For the text-containing cell, return its midpoint in [X, Y] coordinate format. 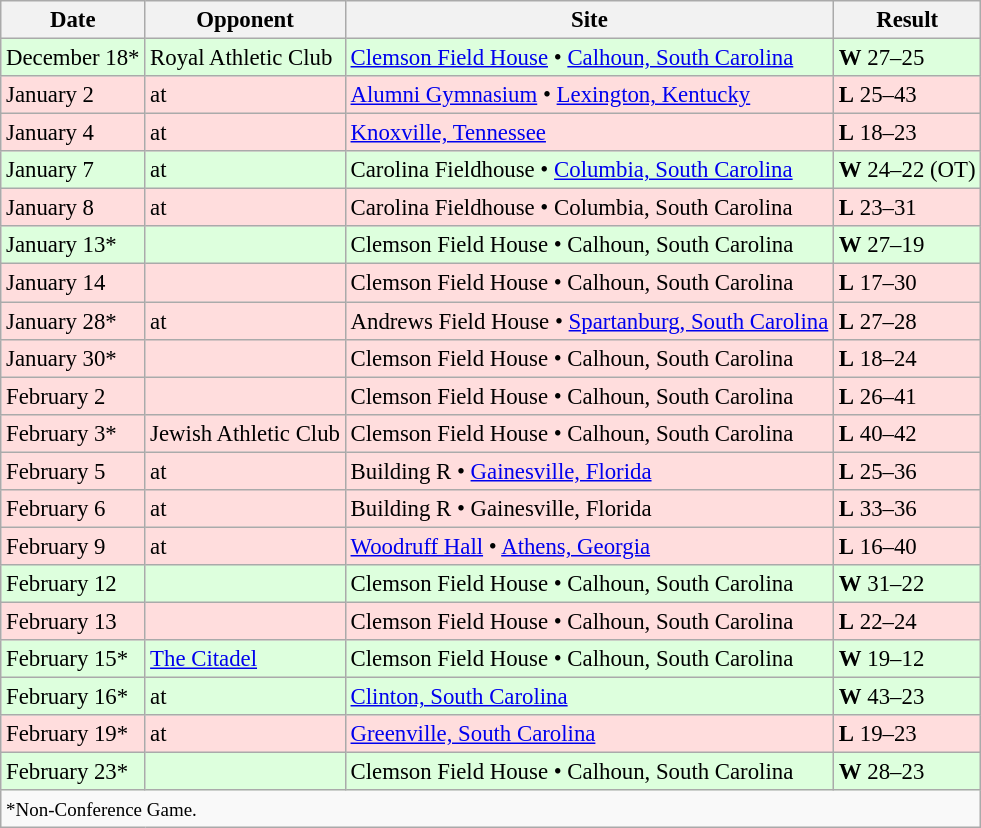
W 19–12 [908, 659]
February 6 [73, 509]
Royal Athletic Club [245, 58]
L 33–36 [908, 509]
Clinton, South Carolina [589, 697]
February 9 [73, 546]
*Non-Conference Game. [491, 809]
Jewish Athletic Club [245, 433]
Opponent [245, 20]
Result [908, 20]
February 19* [73, 734]
Date [73, 20]
L 27–28 [908, 321]
January 7 [73, 170]
L 40–42 [908, 433]
January 30* [73, 358]
January 4 [73, 133]
January 8 [73, 208]
L 17–30 [908, 283]
Andrews Field House • Spartanburg, South Carolina [589, 321]
L 25–36 [908, 471]
L 23–31 [908, 208]
February 2 [73, 396]
February 23* [73, 772]
Knoxville, Tennessee [589, 133]
January 28* [73, 321]
W 28–23 [908, 772]
W 27–19 [908, 245]
Site [589, 20]
Woodruff Hall • Athens, Georgia [589, 546]
February 3* [73, 433]
W 27–25 [908, 58]
L 26–41 [908, 396]
January 13* [73, 245]
L 22–24 [908, 621]
L 16–40 [908, 546]
L 19–23 [908, 734]
The Citadel [245, 659]
January 2 [73, 95]
February 13 [73, 621]
L 25–43 [908, 95]
W 43–23 [908, 697]
December 18* [73, 58]
L 18–24 [908, 358]
February 15* [73, 659]
February 5 [73, 471]
February 12 [73, 584]
W 24–22 (OT) [908, 170]
L 18–23 [908, 133]
January 14 [73, 283]
Alumni Gymnasium • Lexington, Kentucky [589, 95]
February 16* [73, 697]
W 31–22 [908, 584]
Greenville, South Carolina [589, 734]
